Return the [X, Y] coordinate for the center point of the cell that contains the specified text.  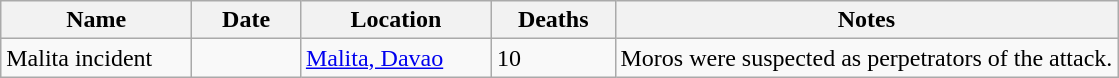
Name [96, 20]
Notes [866, 20]
Malita, Davao [396, 58]
Deaths [553, 20]
10 [553, 58]
Location [396, 20]
Moros were suspected as perpetrators of the attack. [866, 58]
Date [246, 20]
Malita incident [96, 58]
